For the text-containing cell, return its midpoint in [X, Y] coordinate format. 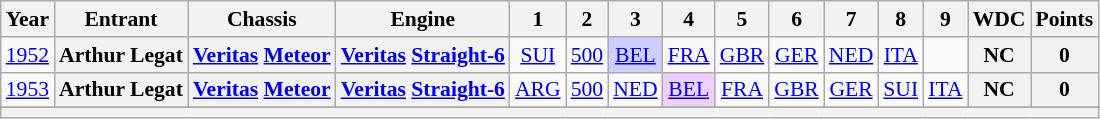
2 [588, 19]
6 [796, 19]
ARG [538, 90]
Engine [423, 19]
Year [28, 19]
4 [689, 19]
Chassis [262, 19]
1 [538, 19]
Entrant [121, 19]
9 [945, 19]
1952 [28, 55]
1953 [28, 90]
8 [900, 19]
3 [635, 19]
7 [851, 19]
5 [742, 19]
Points [1064, 19]
WDC [1000, 19]
